Output the [X, Y] coordinate of the center of the cell containing the given text.  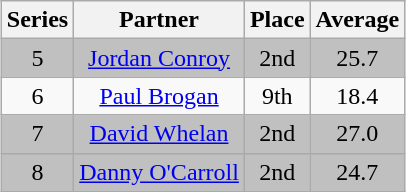
Paul Brogan [160, 96]
6 [37, 96]
5 [37, 58]
Place [277, 20]
18.4 [358, 96]
David Whelan [160, 134]
Series [37, 20]
27.0 [358, 134]
7 [37, 134]
9th [277, 96]
8 [37, 172]
25.7 [358, 58]
Partner [160, 20]
Average [358, 20]
Jordan Conroy [160, 58]
Danny O'Carroll [160, 172]
24.7 [358, 172]
